Return the (X, Y) coordinate for the center point of the cell that contains the specified text.  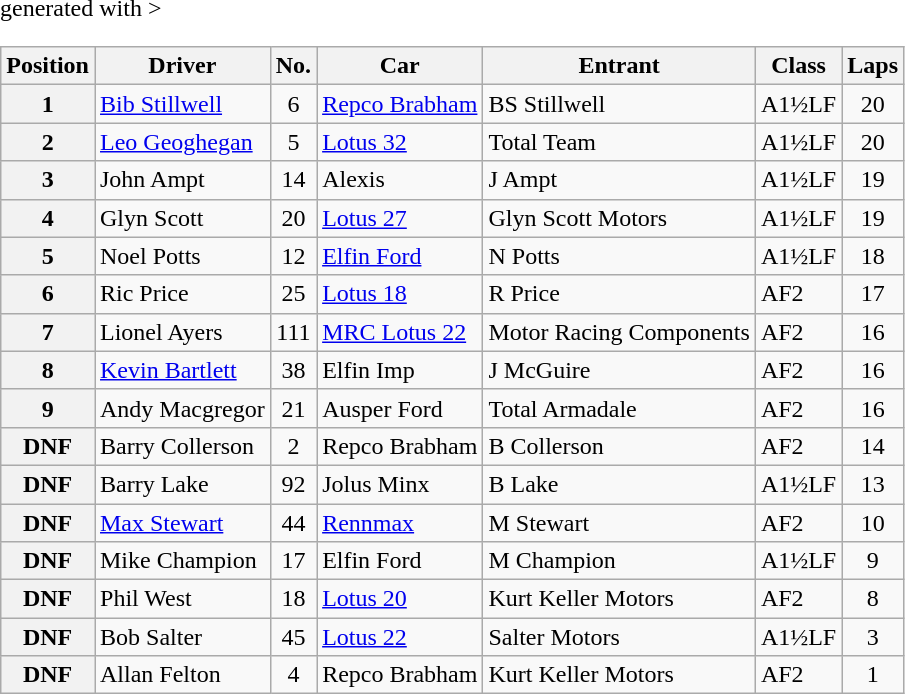
Glyn Scott Motors (619, 218)
25 (293, 294)
45 (293, 637)
Andy Macgregor (182, 408)
M Champion (619, 561)
Alexis (400, 180)
Lotus 27 (400, 218)
Class (798, 66)
Barry Lake (182, 484)
Rennmax (400, 523)
Bib Stillwell (182, 104)
Position (48, 66)
N Potts (619, 256)
7 (48, 332)
Lotus 18 (400, 294)
Salter Motors (619, 637)
Lotus 22 (400, 637)
Max Stewart (182, 523)
Allan Felton (182, 675)
Ric Price (182, 294)
B Collerson (619, 446)
Lotus 20 (400, 599)
10 (873, 523)
38 (293, 370)
Jolus Minx (400, 484)
B Lake (619, 484)
John Ampt (182, 180)
MRC Lotus 22 (400, 332)
12 (293, 256)
BS Stillwell (619, 104)
Car (400, 66)
Kevin Bartlett (182, 370)
R Price (619, 294)
J Ampt (619, 180)
13 (873, 484)
Total Team (619, 142)
Barry Collerson (182, 446)
Lionel Ayers (182, 332)
Bob Salter (182, 637)
Motor Racing Components (619, 332)
44 (293, 523)
Driver (182, 66)
Total Armadale (619, 408)
21 (293, 408)
Mike Champion (182, 561)
Entrant (619, 66)
Lotus 32 (400, 142)
Glyn Scott (182, 218)
111 (293, 332)
Leo Geoghegan (182, 142)
J McGuire (619, 370)
Laps (873, 66)
M Stewart (619, 523)
No. (293, 66)
92 (293, 484)
Elfin Imp (400, 370)
Phil West (182, 599)
Noel Potts (182, 256)
Ausper Ford (400, 408)
